Extract the [x, y] coordinate from the center of the cell holding the provided text.  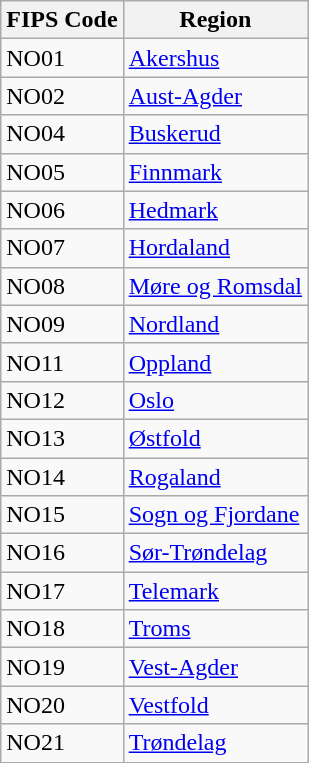
Vest-Agder [215, 667]
FIPS Code [62, 20]
NO12 [62, 400]
NO01 [62, 58]
Oppland [215, 362]
NO18 [62, 629]
Hedmark [215, 210]
Hordaland [215, 248]
Akershus [215, 58]
Vestfold [215, 705]
NO17 [62, 591]
NO07 [62, 248]
NO13 [62, 438]
NO20 [62, 705]
Nordland [215, 324]
NO02 [62, 96]
NO15 [62, 515]
NO06 [62, 210]
Sogn og Fjordane [215, 515]
Rogaland [215, 477]
NO19 [62, 667]
Sør-Trøndelag [215, 553]
NO09 [62, 324]
Finnmark [215, 172]
Region [215, 20]
NO04 [62, 134]
Oslo [215, 400]
NO21 [62, 743]
Buskerud [215, 134]
Aust-Agder [215, 96]
Troms [215, 629]
NO16 [62, 553]
NO08 [62, 286]
NO05 [62, 172]
Trøndelag [215, 743]
Østfold [215, 438]
Møre og Romsdal [215, 286]
NO11 [62, 362]
NO14 [62, 477]
Telemark [215, 591]
